Return (x, y) of the center of cell containing provided text 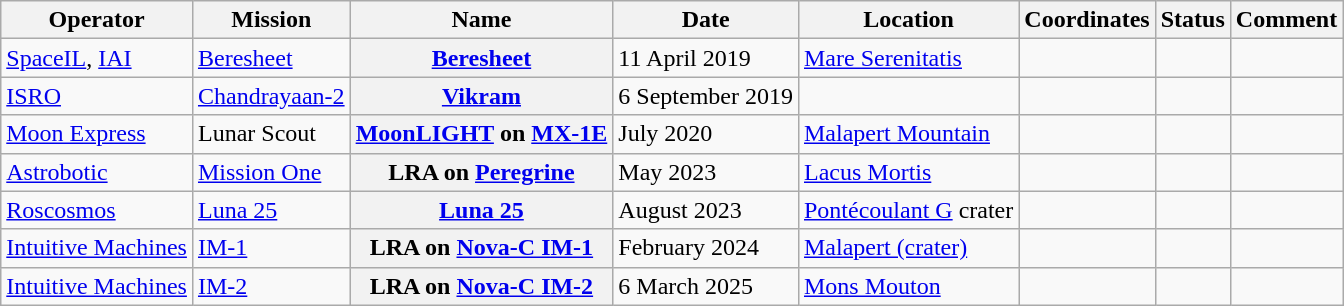
Vikram (482, 96)
Moon Express (97, 134)
Mission (271, 20)
Name (482, 20)
IM-2 (271, 286)
Date (706, 20)
6 March 2025 (706, 286)
Operator (97, 20)
Location (908, 20)
Pontécoulant G crater (908, 210)
11 April 2019 (706, 58)
Status (1192, 20)
Chandrayaan-2 (271, 96)
Mission One (271, 172)
Mons Mouton (908, 286)
August 2023 (706, 210)
Roscosmos (97, 210)
Mare Serenitatis (908, 58)
6 September 2019 (706, 96)
LRA on Peregrine (482, 172)
Comment (1286, 20)
February 2024 (706, 248)
Lacus Mortis (908, 172)
LRA on Nova-C IM-1 (482, 248)
LRA on Nova-C IM-2 (482, 286)
Malapert Mountain (908, 134)
Astrobotic (97, 172)
May 2023 (706, 172)
SpaceIL, IAI (97, 58)
Lunar Scout (271, 134)
IM-1 (271, 248)
July 2020 (706, 134)
MoonLIGHT on MX-1E (482, 134)
ISRO (97, 96)
Malapert (crater) (908, 248)
Coordinates (1087, 20)
